Capture the cell that displays the provided text and extract its (x, y) central coordinate. 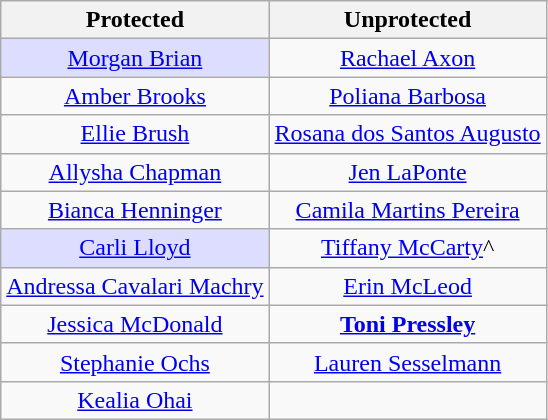
Erin McLeod (408, 286)
Jen LaPonte (408, 172)
Poliana Barbosa (408, 96)
Camila Martins Pereira (408, 210)
Carli Lloyd (135, 248)
Jessica McDonald (135, 324)
Rachael Axon (408, 58)
Unprotected (408, 20)
Toni Pressley (408, 324)
Andressa Cavalari Machry (135, 286)
Lauren Sesselmann (408, 362)
Kealia Ohai (135, 400)
Ellie Brush (135, 134)
Bianca Henninger (135, 210)
Allysha Chapman (135, 172)
Morgan Brian (135, 58)
Stephanie Ochs (135, 362)
Rosana dos Santos Augusto (408, 134)
Protected (135, 20)
Tiffany McCarty^ (408, 248)
Amber Brooks (135, 96)
